Return (X, Y) of the center of cell containing provided text 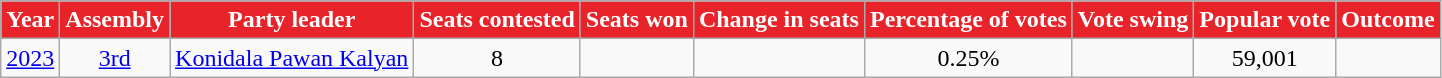
8 (497, 58)
Outcome (1388, 20)
3rd (115, 58)
Vote swing (1133, 20)
59,001 (1265, 58)
Assembly (115, 20)
2023 (30, 58)
Change in seats (778, 20)
Seats won (636, 20)
0.25% (968, 58)
Popular vote (1265, 20)
Party leader (292, 20)
Konidala Pawan Kalyan (292, 58)
Year (30, 20)
Percentage of votes (968, 20)
Seats contested (497, 20)
